Return the [x, y] coordinate for the center point of the cell that contains the specified text.  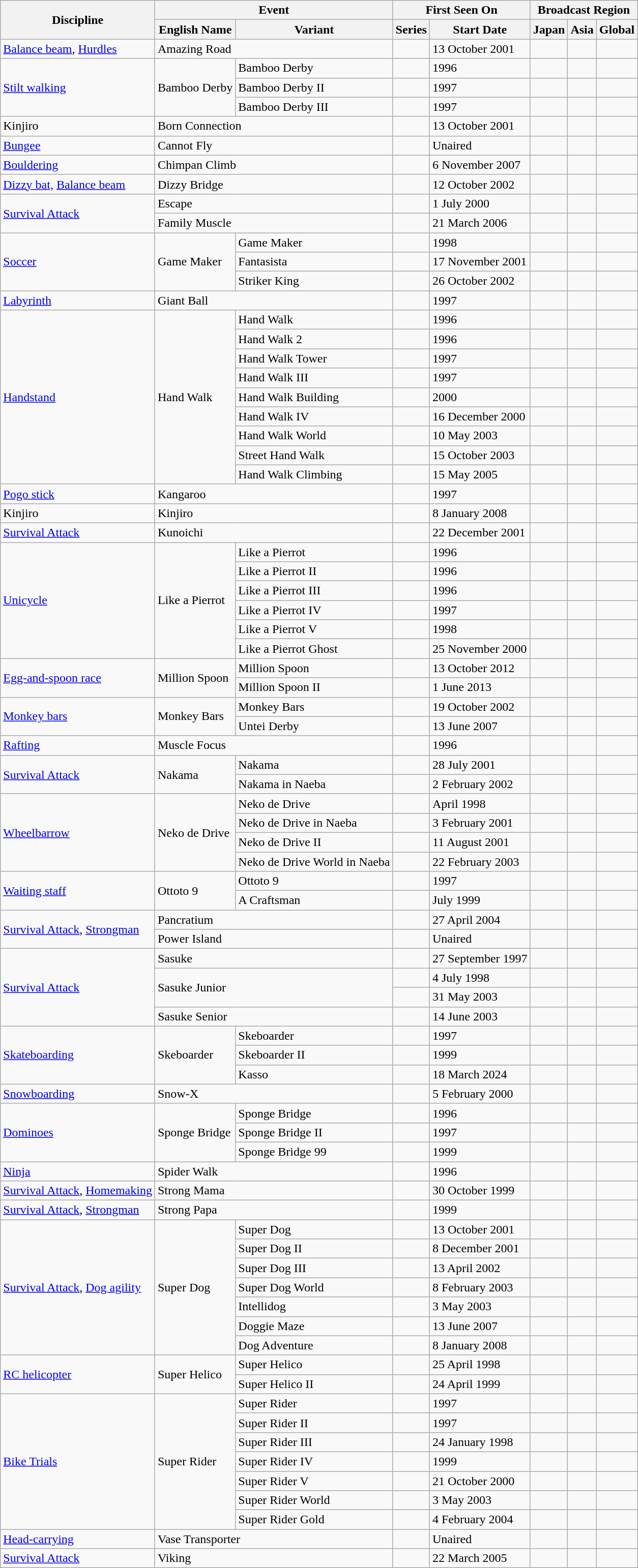
Strong Papa [274, 1210]
Million Spoon II [314, 687]
Hand Walk IV [314, 416]
30 October 1999 [480, 1191]
Born Connection [274, 126]
5 February 2000 [480, 1094]
First Seen On [461, 10]
Like a Pierrot III [314, 591]
Balance beam, Hurdles [78, 49]
24 April 1999 [480, 1384]
Series [411, 29]
Hand Walk III [314, 378]
Survival Attack, Homemaking [78, 1191]
Japan [549, 29]
27 April 2004 [480, 920]
Unicycle [78, 600]
Untei Derby [314, 726]
Kangaroo [274, 494]
Vase Transporter [274, 1539]
22 December 2001 [480, 532]
July 1999 [480, 900]
Super Rider IV [314, 1461]
Kasso [314, 1074]
Like a Pierrot Ghost [314, 649]
Hand Walk Tower [314, 358]
21 October 2000 [480, 1481]
Like a Pierrot V [314, 629]
Variant [314, 29]
Dominoes [78, 1132]
Ninja [78, 1171]
Super Rider World [314, 1500]
Hand Walk 2 [314, 339]
Egg-and-spoon race [78, 678]
4 July 1998 [480, 978]
Hand Walk Climbing [314, 474]
10 May 2003 [480, 436]
Sponge Bridge 99 [314, 1152]
2 February 2002 [480, 784]
Super Dog II [314, 1249]
18 March 2024 [480, 1074]
Doggie Maze [314, 1326]
15 October 2003 [480, 455]
Skateboarding [78, 1055]
Sasuke [274, 958]
Rafting [78, 745]
Like a Pierrot II [314, 571]
Monkey bars [78, 716]
3 February 2001 [480, 823]
Snowboarding [78, 1094]
1 June 2013 [480, 687]
Skeboarder II [314, 1055]
Striker King [314, 281]
Dizzy Bridge [274, 184]
English Name [195, 29]
Survival Attack, Dog agility [78, 1287]
Giant Ball [274, 300]
Chimpan Climb [274, 165]
13 April 2002 [480, 1268]
Kunoichi [274, 532]
Neko de Drive in Naeba [314, 823]
Super Rider II [314, 1423]
19 October 2002 [480, 707]
1 July 2000 [480, 203]
Sponge Bridge II [314, 1132]
22 March 2005 [480, 1558]
15 May 2005 [480, 474]
Bouldering [78, 165]
Event [274, 10]
Super Dog World [314, 1287]
17 November 2001 [480, 262]
Snow-X [274, 1094]
26 October 2002 [480, 281]
Super Helico II [314, 1384]
Fantasista [314, 262]
RC helicopter [78, 1374]
Global [617, 29]
Soccer [78, 262]
Stilt walking [78, 87]
Pogo stick [78, 494]
Broadcast Region [584, 10]
Hand Walk Building [314, 397]
A Craftsman [314, 900]
Nakama in Naeba [314, 784]
27 September 1997 [480, 958]
Super Dog III [314, 1268]
11 August 2001 [480, 842]
Sasuke Senior [274, 1016]
Dog Adventure [314, 1345]
Muscle Focus [274, 745]
Neko de Drive II [314, 842]
Strong Mama [274, 1191]
8 December 2001 [480, 1249]
Pancratium [274, 920]
Dizzy bat, Balance beam [78, 184]
Hand Walk World [314, 436]
Power Island [274, 939]
Start Date [480, 29]
Cannot Fly [274, 145]
Amazing Road [274, 49]
8 February 2003 [480, 1287]
6 November 2007 [480, 165]
Bamboo Derby II [314, 87]
Head-carrying [78, 1539]
Labyrinth [78, 300]
22 February 2003 [480, 862]
24 January 1998 [480, 1442]
21 March 2006 [480, 223]
Discipline [78, 20]
2000 [480, 397]
Neko de Drive World in Naeba [314, 862]
Sasuke Junior [274, 987]
14 June 2003 [480, 1016]
Viking [274, 1558]
Super Rider III [314, 1442]
Spider Walk [274, 1171]
Wheelbarrow [78, 832]
Family Muscle [274, 223]
Asia [582, 29]
Handstand [78, 398]
Super Rider V [314, 1481]
16 December 2000 [480, 416]
25 November 2000 [480, 649]
Bike Trials [78, 1461]
Waiting staff [78, 891]
Street Hand Walk [314, 455]
12 October 2002 [480, 184]
13 October 2012 [480, 668]
31 May 2003 [480, 997]
Bungee [78, 145]
Escape [274, 203]
Intellidog [314, 1307]
April 1998 [480, 803]
28 July 2001 [480, 765]
4 February 2004 [480, 1520]
Like a Pierrot IV [314, 610]
25 April 1998 [480, 1365]
Bamboo Derby III [314, 107]
Super Rider Gold [314, 1520]
